Locate the cell with the specified text and output its (X, Y) center coordinate. 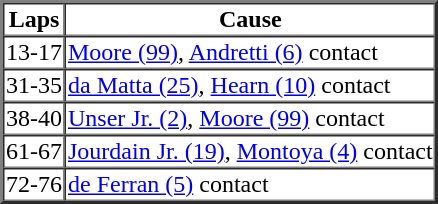
38-40 (34, 118)
61-67 (34, 152)
da Matta (25), Hearn (10) contact (250, 86)
de Ferran (5) contact (250, 184)
13-17 (34, 52)
31-35 (34, 86)
Jourdain Jr. (19), Montoya (4) contact (250, 152)
72-76 (34, 184)
Cause (250, 20)
Laps (34, 20)
Moore (99), Andretti (6) contact (250, 52)
Unser Jr. (2), Moore (99) contact (250, 118)
